For the text-containing cell, return its midpoint in (X, Y) coordinate format. 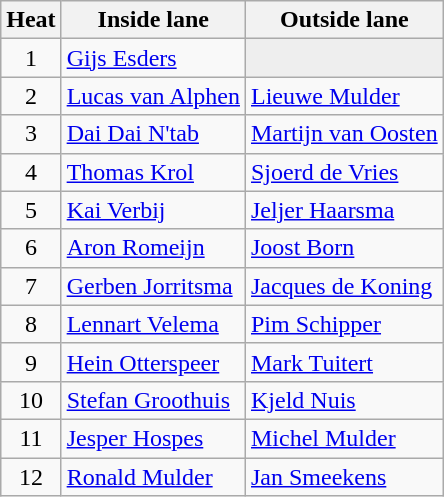
4 (31, 172)
Gerben Jorritsma (153, 286)
Martijn van Oosten (344, 134)
12 (31, 477)
1 (31, 58)
Dai Dai N'tab (153, 134)
Outside lane (344, 20)
Sjoerd de Vries (344, 172)
Inside lane (153, 20)
Aron Romeijn (153, 248)
6 (31, 248)
Ronald Mulder (153, 477)
Jacques de Koning (344, 286)
2 (31, 96)
Gijs Esders (153, 58)
7 (31, 286)
Thomas Krol (153, 172)
Jesper Hospes (153, 438)
Lennart Velema (153, 324)
Heat (31, 20)
Lieuwe Mulder (344, 96)
Stefan Groothuis (153, 400)
3 (31, 134)
Michel Mulder (344, 438)
Pim Schipper (344, 324)
Kjeld Nuis (344, 400)
Kai Verbij (153, 210)
Mark Tuitert (344, 362)
Jeljer Haarsma (344, 210)
5 (31, 210)
11 (31, 438)
Hein Otterspeer (153, 362)
9 (31, 362)
Joost Born (344, 248)
Lucas van Alphen (153, 96)
10 (31, 400)
8 (31, 324)
Jan Smeekens (344, 477)
